From the cell containing the given text, extract its center point as [x, y] coordinate. 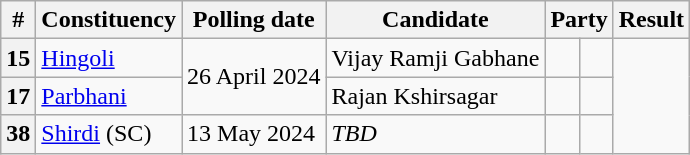
15 [18, 58]
Polling date [254, 20]
38 [18, 134]
Vijay Ramji Gabhane [436, 58]
Hingoli [109, 58]
# [18, 20]
Result [651, 20]
13 May 2024 [254, 134]
Parbhani [109, 96]
Constituency [109, 20]
17 [18, 96]
Candidate [436, 20]
TBD [436, 134]
Party [579, 20]
Rajan Kshirsagar [436, 96]
26 April 2024 [254, 77]
Shirdi (SC) [109, 134]
